Capture the cell that displays the provided text and extract its (x, y) central coordinate. 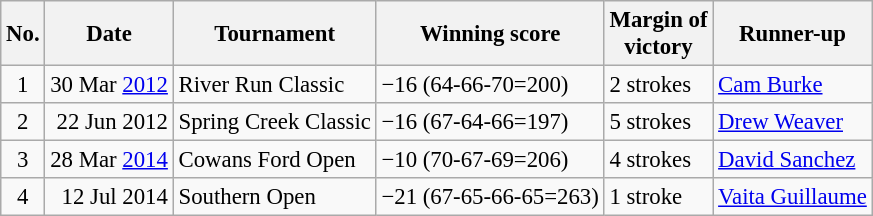
Drew Weaver (792, 122)
22 Jun 2012 (109, 122)
4 strokes (658, 160)
30 Mar 2012 (109, 85)
Spring Creek Classic (274, 122)
4 (23, 197)
1 (23, 85)
Cam Burke (792, 85)
2 (23, 122)
−10 (70-67-69=206) (490, 160)
Tournament (274, 34)
River Run Classic (274, 85)
Margin ofvictory (658, 34)
David Sanchez (792, 160)
2 strokes (658, 85)
Cowans Ford Open (274, 160)
Date (109, 34)
Winning score (490, 34)
Southern Open (274, 197)
Runner-up (792, 34)
12 Jul 2014 (109, 197)
28 Mar 2014 (109, 160)
No. (23, 34)
−16 (64-66-70=200) (490, 85)
3 (23, 160)
Vaita Guillaume (792, 197)
1 stroke (658, 197)
−21 (67-65-66-65=263) (490, 197)
5 strokes (658, 122)
−16 (67-64-66=197) (490, 122)
